Detect which cell encompasses the target text, then output its [x, y] center coordinate. 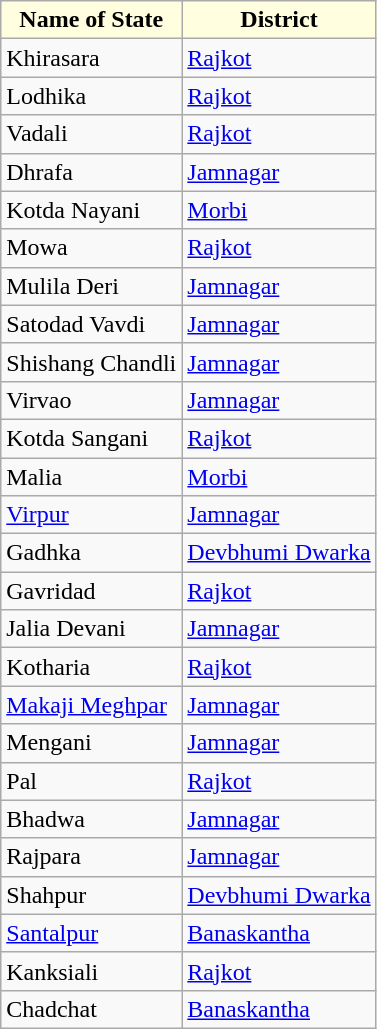
Virvao [92, 400]
District [279, 20]
Shahpur [92, 895]
Chadchat [92, 1009]
Vadali [92, 134]
Rajpara [92, 857]
Virpur [92, 515]
Mengani [92, 743]
Lodhika [92, 96]
Santalpur [92, 933]
Shishang Chandli [92, 362]
Pal [92, 781]
Gadhka [92, 553]
Kanksiali [92, 971]
Mowa [92, 248]
Satodad Vavdi [92, 324]
Makaji Meghpar [92, 705]
Kotda Sangani [92, 438]
Khirasara [92, 58]
Jalia Devani [92, 629]
Malia [92, 477]
Bhadwa [92, 819]
Kotda Nayani [92, 210]
Name of State [92, 20]
Kotharia [92, 667]
Dhrafa [92, 172]
Mulila Deri [92, 286]
Gavridad [92, 591]
